Return the (X, Y) coordinate for the center point of the cell that contains the specified text.  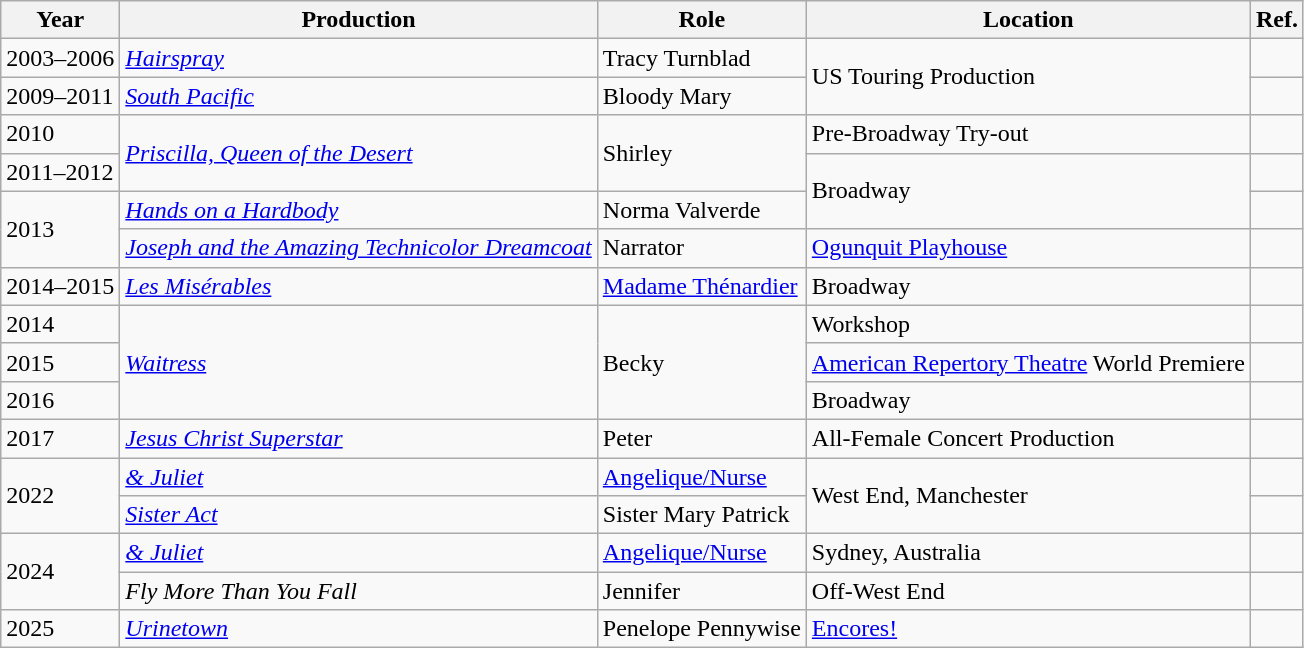
2015 (60, 362)
Hands on a Hardbody (358, 210)
Bloody Mary (702, 96)
Jennifer (702, 591)
US Touring Production (1028, 77)
Tracy Turnblad (702, 58)
Off-West End (1028, 591)
West End, Manchester (1028, 496)
Madame Thénardier (702, 286)
Jesus Christ Superstar (358, 438)
Production (358, 20)
2017 (60, 438)
Norma Valverde (702, 210)
Urinetown (358, 629)
Role (702, 20)
Sydney, Australia (1028, 553)
Sister Act (358, 515)
Fly More Than You Fall (358, 591)
South Pacific (358, 96)
2014–2015 (60, 286)
Narrator (702, 248)
Penelope Pennywise (702, 629)
American Repertory Theatre World Premiere (1028, 362)
Waitress (358, 362)
Hairspray (358, 58)
Joseph and the Amazing Technicolor Dreamcoat (358, 248)
Workshop (1028, 324)
All-Female Concert Production (1028, 438)
2022 (60, 496)
Location (1028, 20)
2011–2012 (60, 172)
Ref. (1276, 20)
Year (60, 20)
Sister Mary Patrick (702, 515)
2013 (60, 229)
Pre-Broadway Try-out (1028, 134)
Priscilla, Queen of the Desert (358, 153)
2024 (60, 572)
Encores! (1028, 629)
2025 (60, 629)
Les Misérables (358, 286)
Becky (702, 362)
2014 (60, 324)
Ogunquit Playhouse (1028, 248)
Peter (702, 438)
2003–2006 (60, 58)
2016 (60, 400)
2009–2011 (60, 96)
Shirley (702, 153)
2010 (60, 134)
